Determine the (X, Y) coordinate at the center of the cell enclosing the given text.  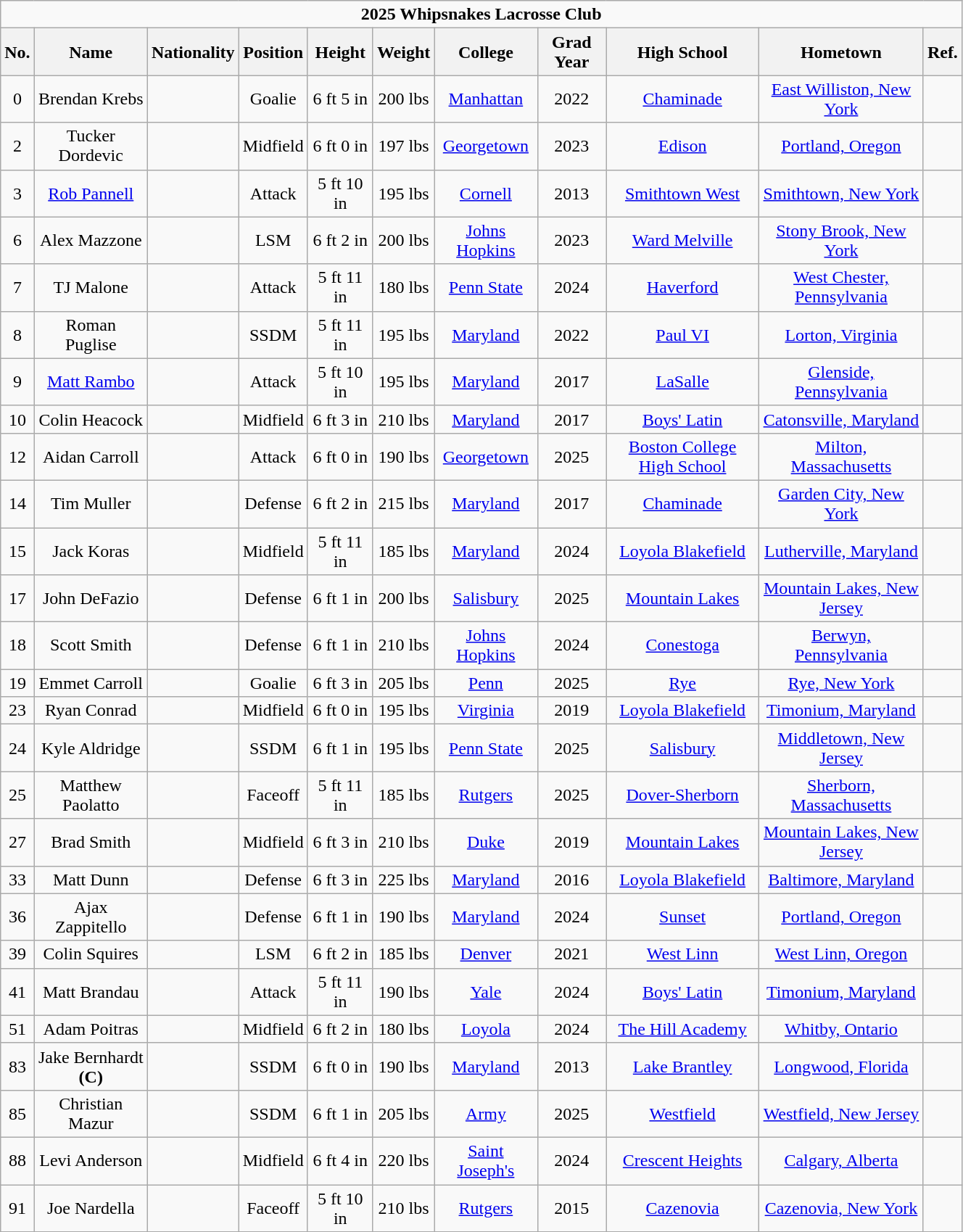
33 (17, 880)
197 lbs (403, 146)
Rye, New York (841, 683)
Alex Mazzone (91, 241)
36 (17, 917)
12 (17, 457)
Paul VI (683, 335)
Edison (683, 146)
Middletown, New Jersey (841, 748)
Yale (486, 992)
3 (17, 193)
15 (17, 551)
Matt Dunn (91, 880)
Dover-Sherborn (683, 795)
Roman Puglise (91, 335)
Colin Heacock (91, 419)
Haverford (683, 287)
41 (17, 992)
14 (17, 503)
Hometown (841, 52)
West Linn (683, 954)
Lake Brantley (683, 1066)
7 (17, 287)
No. (17, 52)
85 (17, 1114)
Penn (486, 683)
The Hill Academy (683, 1029)
TJ Malone (91, 287)
Matthew Paolatto (91, 795)
6 ft 4 in (340, 1160)
Denver (486, 954)
Nationality (193, 52)
Weight (403, 52)
Virginia (486, 711)
2015 (571, 1208)
Joe Nardella (91, 1208)
0 (17, 99)
Christian Mazur (91, 1114)
Conestoga (683, 645)
Sherborn, Massachusetts (841, 795)
Lutherville, Maryland (841, 551)
Emmet Carroll (91, 683)
8 (17, 335)
Longwood, Florida (841, 1066)
9 (17, 381)
Levi Anderson (91, 1160)
Ryan Conrad (91, 711)
Height (340, 52)
10 (17, 419)
91 (17, 1208)
Position (273, 52)
39 (17, 954)
83 (17, 1066)
2021 (571, 954)
Ajax Zappitello (91, 917)
Colin Squires (91, 954)
John DeFazio (91, 599)
Tucker Dordevic (91, 146)
Ref. (943, 52)
East Williston, New York (841, 99)
Brad Smith (91, 843)
2016 (571, 880)
Sunset (683, 917)
Crescent Heights (683, 1160)
25 (17, 795)
Westfield, New Jersey (841, 1114)
Rob Pannell (91, 193)
Berwyn, Pennsylvania (841, 645)
2 (17, 146)
17 (17, 599)
Saint Joseph's (486, 1160)
Tim Muller (91, 503)
Calgary, Alberta (841, 1160)
Milton, Massachusetts (841, 457)
Jake Bernhardt (C) (91, 1066)
West Linn, Oregon (841, 954)
Smithtown, New York (841, 193)
Stony Brook, New York (841, 241)
Cornell (486, 193)
Army (486, 1114)
24 (17, 748)
Smithtown West (683, 193)
Duke (486, 843)
Glenside, Pennsylvania (841, 381)
Brendan Krebs (91, 99)
Lorton, Virginia (841, 335)
Rye (683, 683)
Loyola (486, 1029)
LaSalle (683, 381)
6 ft 5 in (340, 99)
220 lbs (403, 1160)
2025 Whipsnakes Lacrosse Club (481, 15)
Baltimore, Maryland (841, 880)
Ward Melville (683, 241)
Kyle Aldridge (91, 748)
Cazenovia (683, 1208)
Adam Poitras (91, 1029)
Jack Koras (91, 551)
Grad Year (571, 52)
27 (17, 843)
Garden City, New York (841, 503)
Matt Brandau (91, 992)
Boston College High School (683, 457)
Westfield (683, 1114)
Manhattan (486, 99)
Catonsville, Maryland (841, 419)
18 (17, 645)
Aidan Carroll (91, 457)
West Chester, Pennsylvania (841, 287)
Cazenovia, New York (841, 1208)
19 (17, 683)
Scott Smith (91, 645)
225 lbs (403, 880)
6 (17, 241)
215 lbs (403, 503)
College (486, 52)
23 (17, 711)
Name (91, 52)
Whitby, Ontario (841, 1029)
51 (17, 1029)
Matt Rambo (91, 381)
88 (17, 1160)
High School (683, 52)
